Determine the [x, y] coordinate at the center of the cell enclosing the given text.  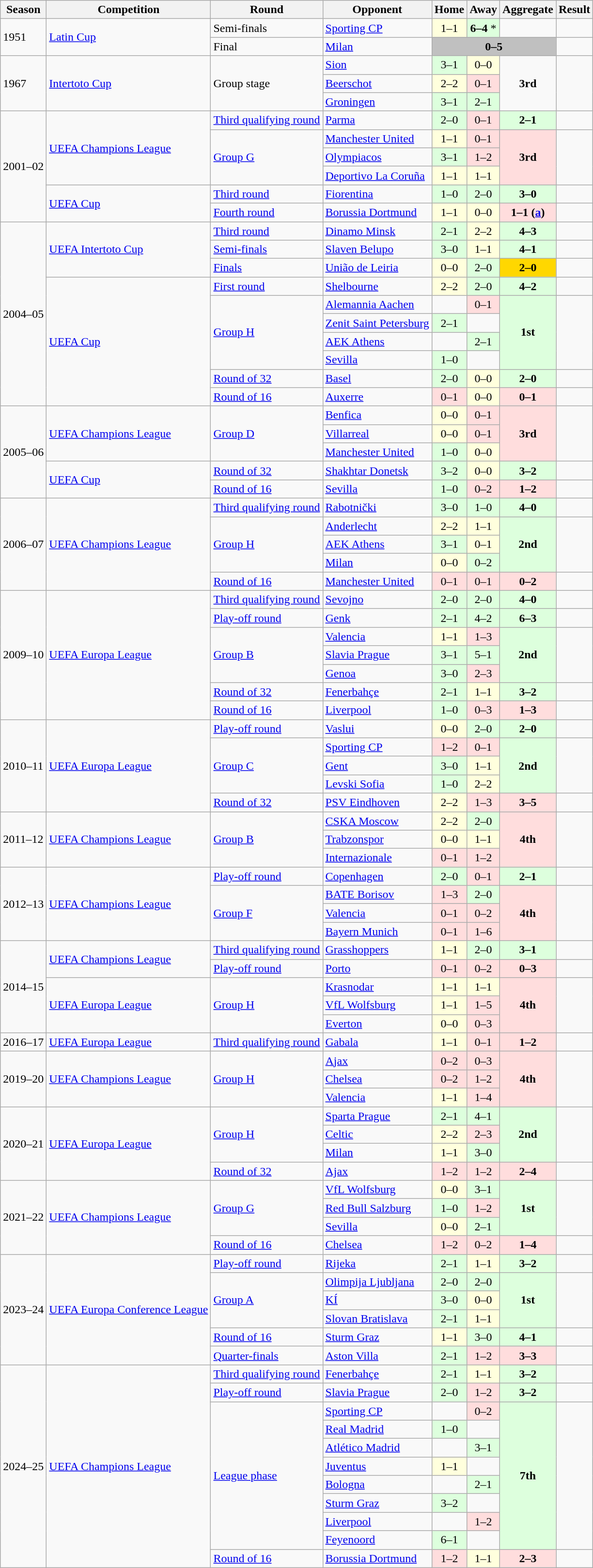
1967 [23, 83]
Real Madrid [377, 1429]
2024–25 [23, 1466]
2001–02 [23, 166]
BATE Borisov [377, 895]
2006–07 [23, 544]
2–4 [528, 1171]
Grasshoppers [377, 950]
6–3 [528, 618]
Bologna [377, 1485]
5–1 [484, 655]
2020–21 [23, 1143]
Final [266, 47]
Rabotnički [377, 507]
Gent [377, 765]
2009–10 [23, 655]
UEFA Intertoto Cup [129, 249]
3–5 [528, 802]
2023–24 [23, 1309]
UEFA Europa Conference League [129, 1309]
Everton [377, 1024]
Olympiacos [377, 157]
Rijeka [377, 1263]
Group C [266, 765]
Shakhtar Donetsk [377, 470]
Opponent [377, 10]
Trabzonspor [377, 839]
4–3 [528, 231]
Intertoto Cup [129, 83]
Group A [266, 1300]
Deportivo La Coruña [377, 175]
2011–12 [23, 839]
Parma [377, 120]
Sevojno [377, 600]
League phase [266, 1475]
Competition [129, 10]
Juventus [377, 1466]
Bayern Munich [377, 931]
Fiorentina [377, 194]
Anderlecht [377, 526]
Quarter-finals [266, 1355]
Sparta Prague [377, 1116]
Fourth round [266, 212]
Sion [377, 65]
First round [266, 286]
2005–06 [23, 452]
Round [266, 10]
Slovan Bratislava [377, 1319]
Red Bull Salzburg [377, 1208]
Result [575, 10]
2010–11 [23, 765]
2019–20 [23, 1079]
União de Leiria [377, 268]
Alemannia Aachen [377, 305]
Genk [377, 618]
KÍ [377, 1300]
Atlético Madrid [377, 1448]
Beerschot [377, 83]
Genoa [377, 673]
Latin Cup [129, 37]
Aston Villa [377, 1355]
0–5 [494, 47]
Shelbourne [377, 286]
2021–22 [23, 1217]
1–6 [484, 931]
1951 [23, 37]
6–4 * [484, 28]
Gabala [377, 1042]
1–5 [484, 1005]
2016–17 [23, 1042]
2004–05 [23, 314]
Basel [377, 378]
Away [484, 10]
2014–15 [23, 987]
Slaven Belupo [377, 249]
Celtic [377, 1134]
PSV Eindhoven [377, 802]
Auxerre [377, 397]
Olimpija Ljubljana [377, 1282]
Benfica [377, 415]
Vaslui [377, 729]
Groningen [377, 102]
Copenhagen [377, 876]
Aggregate [528, 10]
7th [528, 1475]
Dinamo Minsk [377, 231]
Group D [266, 434]
Porto [377, 968]
CSKA Moscow [377, 821]
1–1 (a) [528, 212]
Feyenoord [377, 1540]
Group stage [266, 83]
Finals [266, 268]
Krasnodar [377, 987]
Season [23, 10]
Zenit Saint Petersburg [377, 323]
Villarreal [377, 434]
3–3 [528, 1355]
Home [449, 10]
Internazionale [377, 858]
2012–13 [23, 904]
Levski Sofia [377, 784]
Group F [266, 913]
6–1 [449, 1540]
